Find where the given text appears and provide that cell's center as [x, y] coordinate. 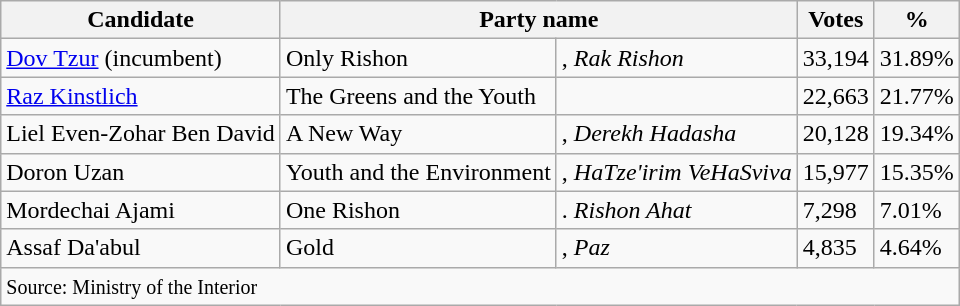
, Derekh Hadasha [676, 134]
15,977 [836, 172]
Only Rishon [418, 58]
, Rak Rishon [676, 58]
Doron Uzan [141, 172]
Mordechai Ajami [141, 210]
One Rishon [418, 210]
31.89% [916, 58]
Youth and the Environment [418, 172]
, Paz [676, 248]
7.01% [916, 210]
7,298 [836, 210]
, HaTze'irim VeHaSviva [676, 172]
Candidate [141, 20]
% [916, 20]
A New Way [418, 134]
19.34% [916, 134]
Dov Tzur (incumbent) [141, 58]
Party name [538, 20]
Raz Kinstlich [141, 96]
Gold [418, 248]
15.35% [916, 172]
22,663 [836, 96]
Source: Ministry of the Interior [480, 286]
4,835 [836, 248]
Votes [836, 20]
Assaf Da'abul [141, 248]
33,194 [836, 58]
. Rishon Ahat [676, 210]
21.77% [916, 96]
Liel Even-Zohar Ben David [141, 134]
4.64% [916, 248]
20,128 [836, 134]
The Greens and the Youth [418, 96]
